Pinpoint the cell where the given text exists, returning its (X, Y) midpoint coordinate. 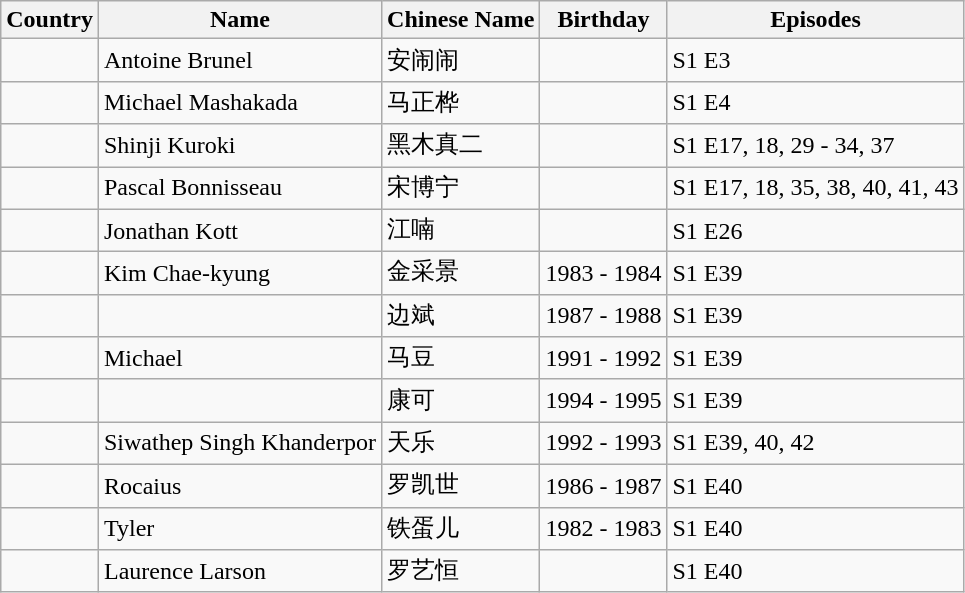
1982 - 1983 (604, 528)
罗凯世 (461, 486)
S1 E17, 18, 35, 38, 40, 41, 43 (816, 188)
Kim Chae-kyung (240, 274)
边斌 (461, 316)
1991 - 1992 (604, 358)
1986 - 1987 (604, 486)
江喃 (461, 230)
Michael (240, 358)
Shinji Kuroki (240, 146)
铁蛋儿 (461, 528)
Laurence Larson (240, 572)
S1 E3 (816, 60)
1987 - 1988 (604, 316)
马豆 (461, 358)
Tyler (240, 528)
1983 - 1984 (604, 274)
金采景 (461, 274)
Michael Mashakada (240, 102)
S1 E17, 18, 29 - 34, 37 (816, 146)
1992 - 1993 (604, 444)
Country (50, 20)
Episodes (816, 20)
康可 (461, 400)
罗艺恒 (461, 572)
Antoine Brunel (240, 60)
Siwathep Singh Khanderpor (240, 444)
S1 E39, 40, 42 (816, 444)
S1 E26 (816, 230)
Jonathan Kott (240, 230)
Name (240, 20)
天乐 (461, 444)
宋博宁 (461, 188)
黑木真二 (461, 146)
Birthday (604, 20)
1994 - 1995 (604, 400)
S1 E4 (816, 102)
马正桦 (461, 102)
Pascal Bonnisseau (240, 188)
Chinese Name (461, 20)
Rocaius (240, 486)
安闹闹 (461, 60)
